Return [X, Y] of the center of cell containing provided text 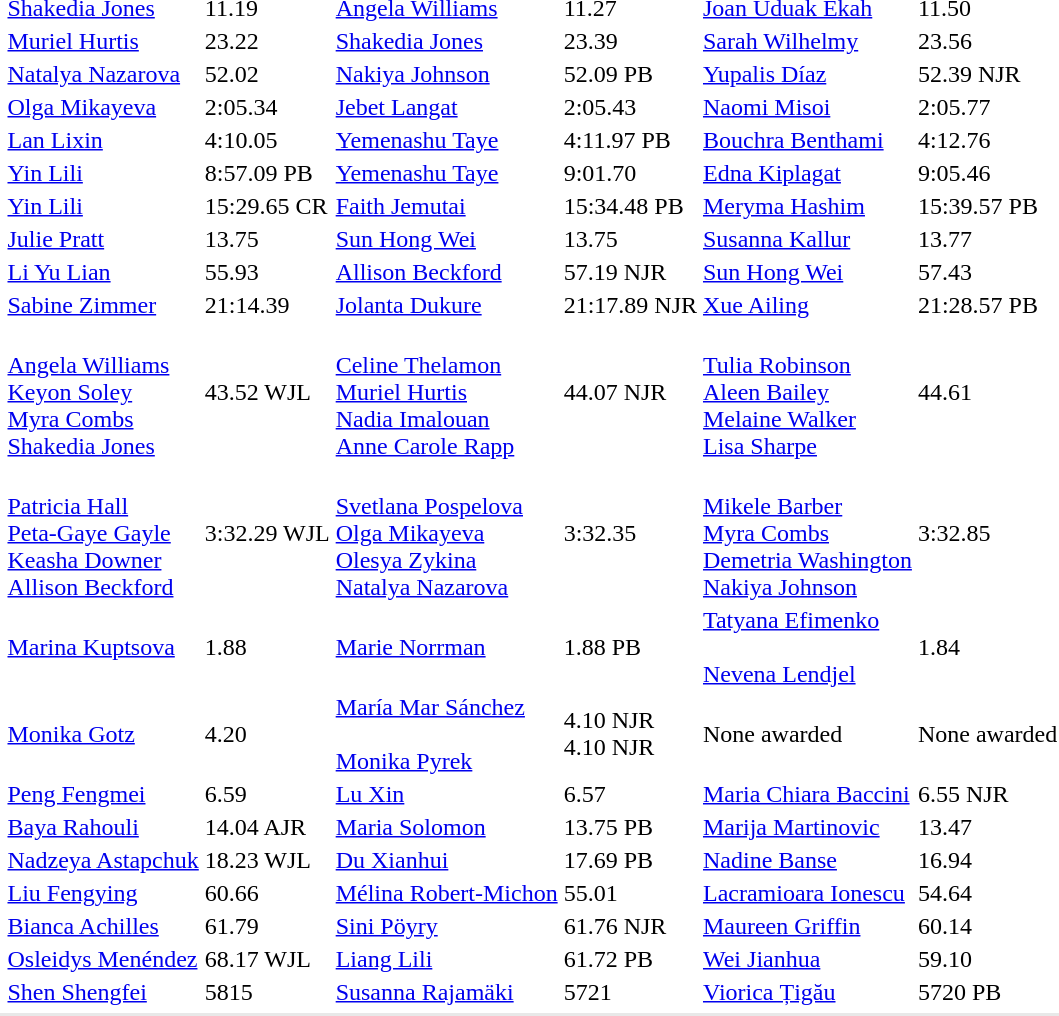
Susanna Rajamäki [446, 992]
Sarah Wilhelmy [807, 41]
Allison Beckford [446, 272]
59.10 [987, 959]
6.59 [267, 794]
Naomi Misoi [807, 107]
4.10 NJR4.10 NJR [630, 734]
Maria Solomon [446, 827]
Natalya Nazarova [103, 74]
13.77 [987, 239]
Lu Xin [446, 794]
Maria Chiara Baccini [807, 794]
3:32.35 [630, 533]
15:29.65 CR [267, 206]
Muriel Hurtis [103, 41]
2:05.34 [267, 107]
Meryma Hashim [807, 206]
2:05.43 [630, 107]
1.84 [987, 647]
Marie Norrman [446, 647]
Sini Pöyry [446, 926]
18.23 WJL [267, 860]
Jebet Langat [446, 107]
68.17 WJL [267, 959]
Monika Gotz [103, 734]
23.22 [267, 41]
Marija Martinovic [807, 827]
44.07 NJR [630, 392]
1.88 [267, 647]
Tulia RobinsonAleen BaileyMelaine WalkerLisa Sharpe [807, 392]
4:11.97 PB [630, 140]
Liu Fengying [103, 893]
Maureen Griffin [807, 926]
3:32.29 WJL [267, 533]
Nadine Banse [807, 860]
44.61 [987, 392]
55.01 [630, 893]
Bianca Achilles [103, 926]
Lan Lixin [103, 140]
Xue Ailing [807, 305]
61.79 [267, 926]
Nadzeya Astapchuk [103, 860]
Susanna Kallur [807, 239]
Osleidys Menéndez [103, 959]
4:12.76 [987, 140]
52.02 [267, 74]
9:01.70 [630, 173]
5720 PB [987, 992]
4:10.05 [267, 140]
61.76 NJR [630, 926]
16.94 [987, 860]
Tatyana EfimenkoNevena Lendjel [807, 647]
Julie Pratt [103, 239]
Marina Kuptsova [103, 647]
Mikele BarberMyra CombsDemetria WashingtonNakiya Johnson [807, 533]
Liang Lili [446, 959]
Li Yu Lian [103, 272]
Wei Jianhua [807, 959]
1.88 PB [630, 647]
Patricia HallPeta-Gaye GayleKeasha DownerAllison Beckford [103, 533]
4.20 [267, 734]
54.64 [987, 893]
6.57 [630, 794]
Celine ThelamonMuriel HurtisNadia ImalouanAnne Carole Rapp [446, 392]
13.75 PB [630, 827]
61.72 PB [630, 959]
52.09 PB [630, 74]
Angela WilliamsKeyon SoleyMyra CombsShakedia Jones [103, 392]
21:17.89 NJR [630, 305]
Edna Kiplagat [807, 173]
43.52 WJL [267, 392]
Shen Shengfei [103, 992]
Bouchra Benthami [807, 140]
Mélina Robert-Michon [446, 893]
57.19 NJR [630, 272]
21:14.39 [267, 305]
15:34.48 PB [630, 206]
Viorica Țigău [807, 992]
60.14 [987, 926]
3:32.85 [987, 533]
2:05.77 [987, 107]
5815 [267, 992]
5721 [630, 992]
60.66 [267, 893]
14.04 AJR [267, 827]
Yupalis Díaz [807, 74]
María Mar SánchezMonika Pyrek [446, 734]
Nakiya Johnson [446, 74]
13.47 [987, 827]
Olga Mikayeva [103, 107]
Baya Rahouli [103, 827]
6.55 NJR [987, 794]
Lacramioara Ionescu [807, 893]
Svetlana PospelovaOlga MikayevaOlesya ZykinaNatalya Nazarova [446, 533]
23.39 [630, 41]
21:28.57 PB [987, 305]
17.69 PB [630, 860]
Peng Fengmei [103, 794]
Sabine Zimmer [103, 305]
52.39 NJR [987, 74]
9:05.46 [987, 173]
23.56 [987, 41]
Jolanta Dukure [446, 305]
8:57.09 PB [267, 173]
55.93 [267, 272]
15:39.57 PB [987, 206]
Faith Jemutai [446, 206]
Du Xianhui [446, 860]
57.43 [987, 272]
Shakedia Jones [446, 41]
